For the text-containing cell, return its midpoint in (x, y) coordinate format. 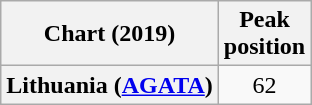
62 (264, 85)
Lithuania (AGATA) (110, 85)
Chart (2019) (110, 34)
Peakposition (264, 34)
